Capture the cell that displays the provided text and extract its (X, Y) central coordinate. 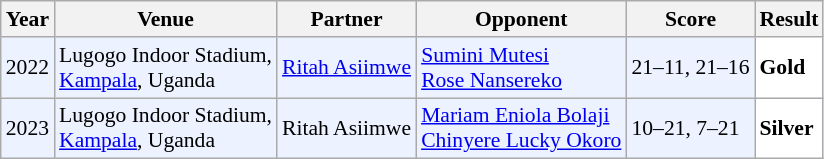
Gold (788, 68)
Mariam Eniola Bolaji Chinyere Lucky Okoro (521, 128)
10–21, 7–21 (690, 128)
21–11, 21–16 (690, 68)
Silver (788, 128)
Opponent (521, 19)
Score (690, 19)
Result (788, 19)
2022 (28, 68)
2023 (28, 128)
Sumini Mutesi Rose Nansereko (521, 68)
Partner (346, 19)
Year (28, 19)
Venue (166, 19)
